Output the (X, Y) coordinate of the center of the cell containing the given text.  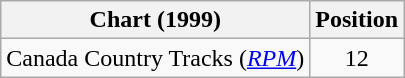
Position (357, 20)
Chart (1999) (156, 20)
12 (357, 58)
Canada Country Tracks (RPM) (156, 58)
